Return the [x, y] coordinate for the center point of the cell that contains the specified text.  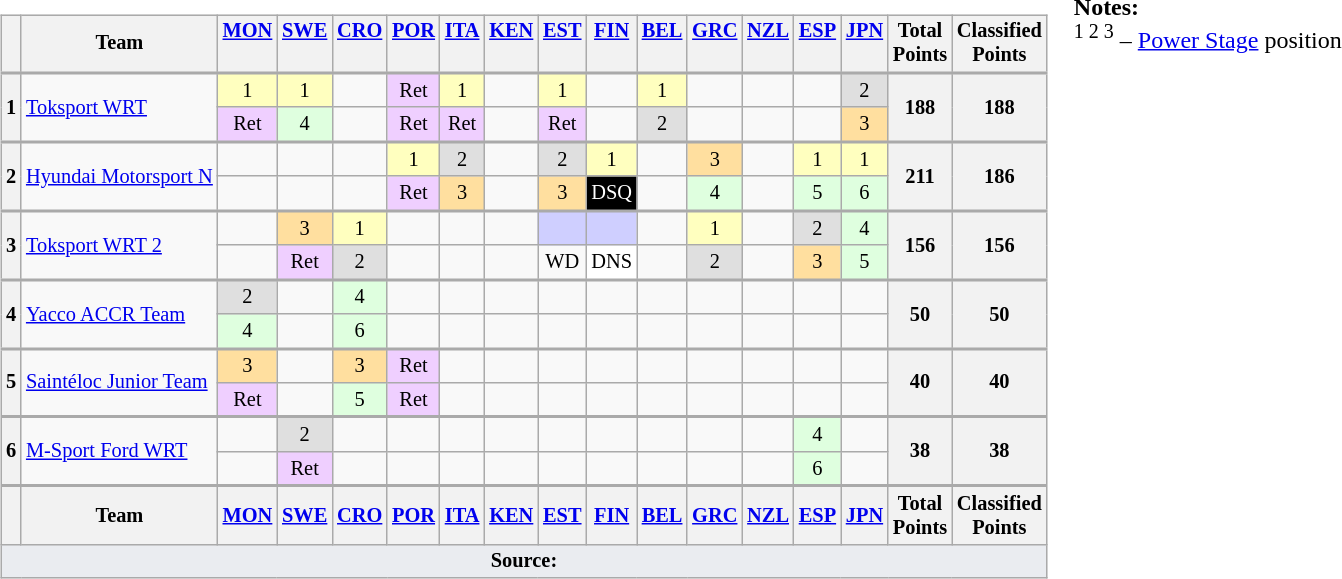
M-Sport Ford WRT [120, 452]
Yacco ACCR Team [120, 314]
Toksport WRT [120, 108]
Source: [524, 561]
186 [1000, 176]
Hyundai Motorsport N [120, 176]
WD [562, 262]
DSQ [611, 193]
211 [920, 176]
Saintéloc Junior Team [120, 382]
DNS [611, 262]
Toksport WRT 2 [120, 246]
